Output the (X, Y) coordinate of the center of the cell containing the given text.  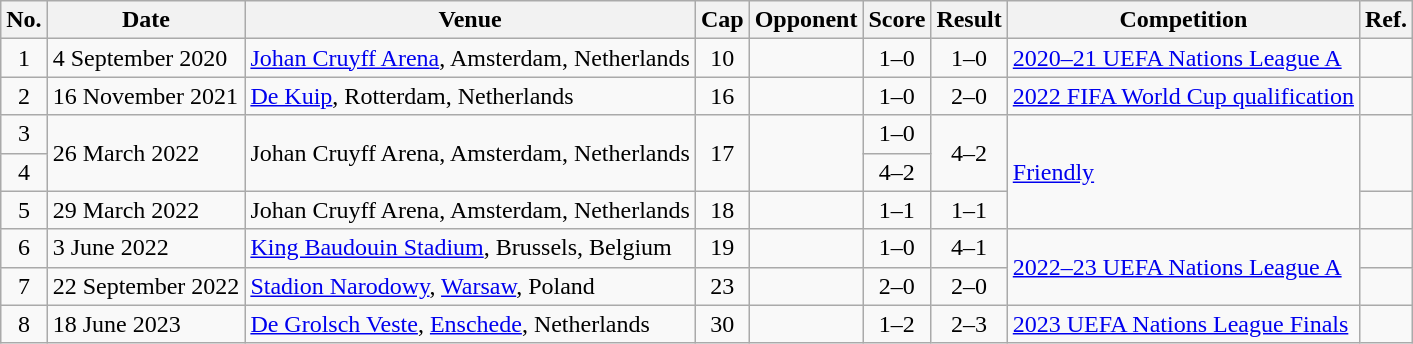
8 (24, 324)
2022 FIFA World Cup qualification (1183, 96)
18 (722, 210)
Opponent (806, 20)
Score (897, 20)
4–1 (969, 248)
6 (24, 248)
Stadion Narodowy, Warsaw, Poland (470, 286)
16 November 2021 (146, 96)
King Baudouin Stadium, Brussels, Belgium (470, 248)
Cap (722, 20)
2022–23 UEFA Nations League A (1183, 267)
23 (722, 286)
Ref. (1386, 20)
7 (24, 286)
5 (24, 210)
17 (722, 153)
1 (24, 58)
Result (969, 20)
2023 UEFA Nations League Finals (1183, 324)
De Kuip, Rotterdam, Netherlands (470, 96)
Venue (470, 20)
De Grolsch Veste, Enschede, Netherlands (470, 324)
2 (24, 96)
3 (24, 134)
4 (24, 172)
2–3 (969, 324)
22 September 2022 (146, 286)
18 June 2023 (146, 324)
Friendly (1183, 172)
10 (722, 58)
4 September 2020 (146, 58)
30 (722, 324)
3 June 2022 (146, 248)
No. (24, 20)
19 (722, 248)
1–2 (897, 324)
29 March 2022 (146, 210)
2020–21 UEFA Nations League A (1183, 58)
16 (722, 96)
Date (146, 20)
Competition (1183, 20)
26 March 2022 (146, 153)
